Locate the cell with the specified text and output its [X, Y] center coordinate. 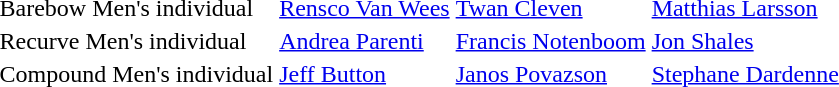
Francis Notenboom [550, 41]
Andrea Parenti [364, 41]
